For the text-containing cell, return its midpoint in [x, y] coordinate format. 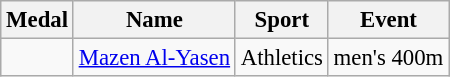
Event [388, 20]
Athletics [282, 58]
men's 400m [388, 58]
Mazen Al-Yasen [154, 58]
Sport [282, 20]
Medal [38, 20]
Name [154, 20]
